Locate the cell with the specified text and output its [X, Y] center coordinate. 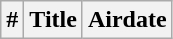
Title [54, 20]
# [12, 20]
Airdate [127, 20]
